Find where the given text appears and provide that cell's center as (X, Y) coordinate. 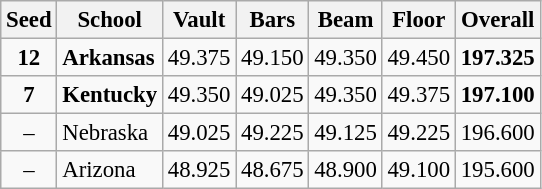
Seed (29, 20)
Arizona (110, 170)
Kentucky (110, 95)
195.600 (498, 170)
Beam (346, 20)
48.900 (346, 170)
School (110, 20)
197.100 (498, 95)
197.325 (498, 58)
49.100 (418, 170)
48.925 (198, 170)
Arkansas (110, 58)
48.675 (272, 170)
49.125 (346, 133)
49.450 (418, 58)
12 (29, 58)
Overall (498, 20)
Nebraska (110, 133)
Bars (272, 20)
7 (29, 95)
49.150 (272, 58)
Vault (198, 20)
Floor (418, 20)
196.600 (498, 133)
